Find where the given text appears and provide that cell's center as (x, y) coordinate. 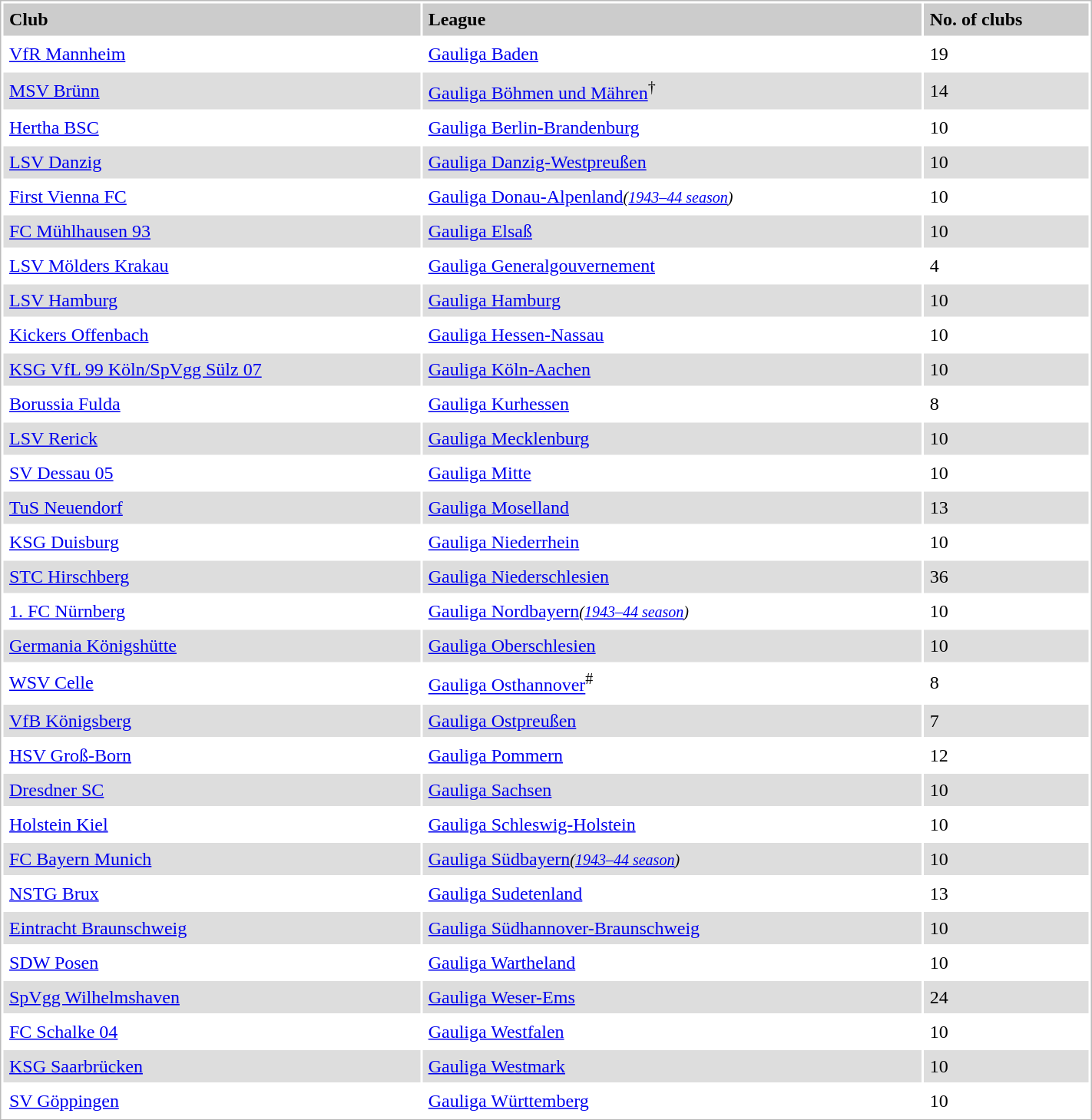
SDW Posen (212, 962)
7 (1006, 720)
FC Mühlhausen 93 (212, 232)
Gauliga Württemberg (672, 1100)
Gauliga Baden (672, 55)
KSG VfL 99 Köln/SpVgg Sülz 07 (212, 370)
Gauliga Sudetenland (672, 893)
KSG Duisburg (212, 543)
36 (1006, 577)
Gauliga Pommern (672, 755)
Gauliga Köln-Aachen (672, 370)
TuS Neuendorf (212, 508)
Gauliga Schleswig-Holstein (672, 824)
Dresdner SC (212, 789)
Gauliga Elsaß (672, 232)
19 (1006, 55)
Gauliga Kurhessen (672, 405)
14 (1006, 91)
Holstein Kiel (212, 824)
SpVgg Wilhelmshaven (212, 996)
Gauliga Sachsen (672, 789)
VfR Mannheim (212, 55)
Gauliga Danzig-Westpreußen (672, 163)
Borussia Fulda (212, 405)
12 (1006, 755)
Gauliga Moselland (672, 508)
Gauliga Wartheland (672, 962)
4 (1006, 266)
MSV Brünn (212, 91)
First Vienna FC (212, 197)
Gauliga Böhmen und Mähren† (672, 91)
SV Göppingen (212, 1100)
NSTG Brux (212, 893)
KSG Saarbrücken (212, 1065)
Gauliga Hamburg (672, 301)
Gauliga Weser-Ems (672, 996)
Hertha BSC (212, 128)
Germania Königshütte (212, 646)
Gauliga Südhannover-Braunschweig (672, 927)
Gauliga Berlin-Brandenburg (672, 128)
Gauliga Ostpreußen (672, 720)
WSV Celle (212, 683)
LSV Danzig (212, 163)
Gauliga Südbayern(1943–44 season) (672, 858)
Gauliga Westfalen (672, 1031)
Kickers Offenbach (212, 335)
FC Schalke 04 (212, 1031)
LSV Rerick (212, 439)
League (672, 19)
Gauliga Niederrhein (672, 543)
Eintracht Braunschweig (212, 927)
Club (212, 19)
Gauliga Nordbayern(1943–44 season) (672, 612)
Gauliga Donau-Alpenland(1943–44 season) (672, 197)
Gauliga Osthannover# (672, 683)
1. FC Nürnberg (212, 612)
LSV Mölders Krakau (212, 266)
Gauliga Westmark (672, 1065)
Gauliga Mecklenburg (672, 439)
FC Bayern Munich (212, 858)
VfB Königsberg (212, 720)
Gauliga Mitte (672, 474)
SV Dessau 05 (212, 474)
Gauliga Niederschlesien (672, 577)
LSV Hamburg (212, 301)
Gauliga Oberschlesien (672, 646)
Gauliga Generalgouvernement (672, 266)
Gauliga Hessen-Nassau (672, 335)
STC Hirschberg (212, 577)
No. of clubs (1006, 19)
HSV Groß-Born (212, 755)
24 (1006, 996)
